Return the (X, Y) coordinate for the center point of the cell that contains the specified text.  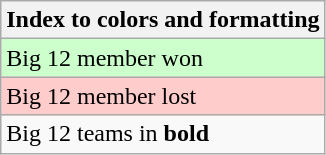
Index to colors and formatting (163, 20)
Big 12 member lost (163, 96)
Big 12 teams in bold (163, 134)
Big 12 member won (163, 58)
